Capture the cell that displays the provided text and extract its (X, Y) central coordinate. 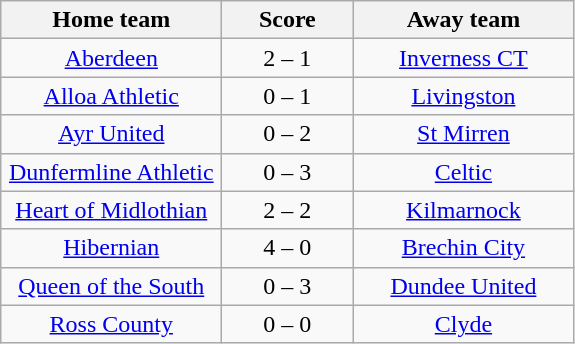
4 – 0 (288, 248)
2 – 2 (288, 210)
Clyde (464, 324)
Ayr United (112, 134)
Brechin City (464, 248)
Hibernian (112, 248)
Livingston (464, 96)
Celtic (464, 172)
Dundee United (464, 286)
St Mirren (464, 134)
0 – 0 (288, 324)
0 – 1 (288, 96)
Ross County (112, 324)
Aberdeen (112, 58)
Score (288, 20)
0 – 2 (288, 134)
Home team (112, 20)
Dunfermline Athletic (112, 172)
Heart of Midlothian (112, 210)
Queen of the South (112, 286)
Away team (464, 20)
Alloa Athletic (112, 96)
Inverness CT (464, 58)
Kilmarnock (464, 210)
2 – 1 (288, 58)
